Locate the cell with the specified text and output its (X, Y) center coordinate. 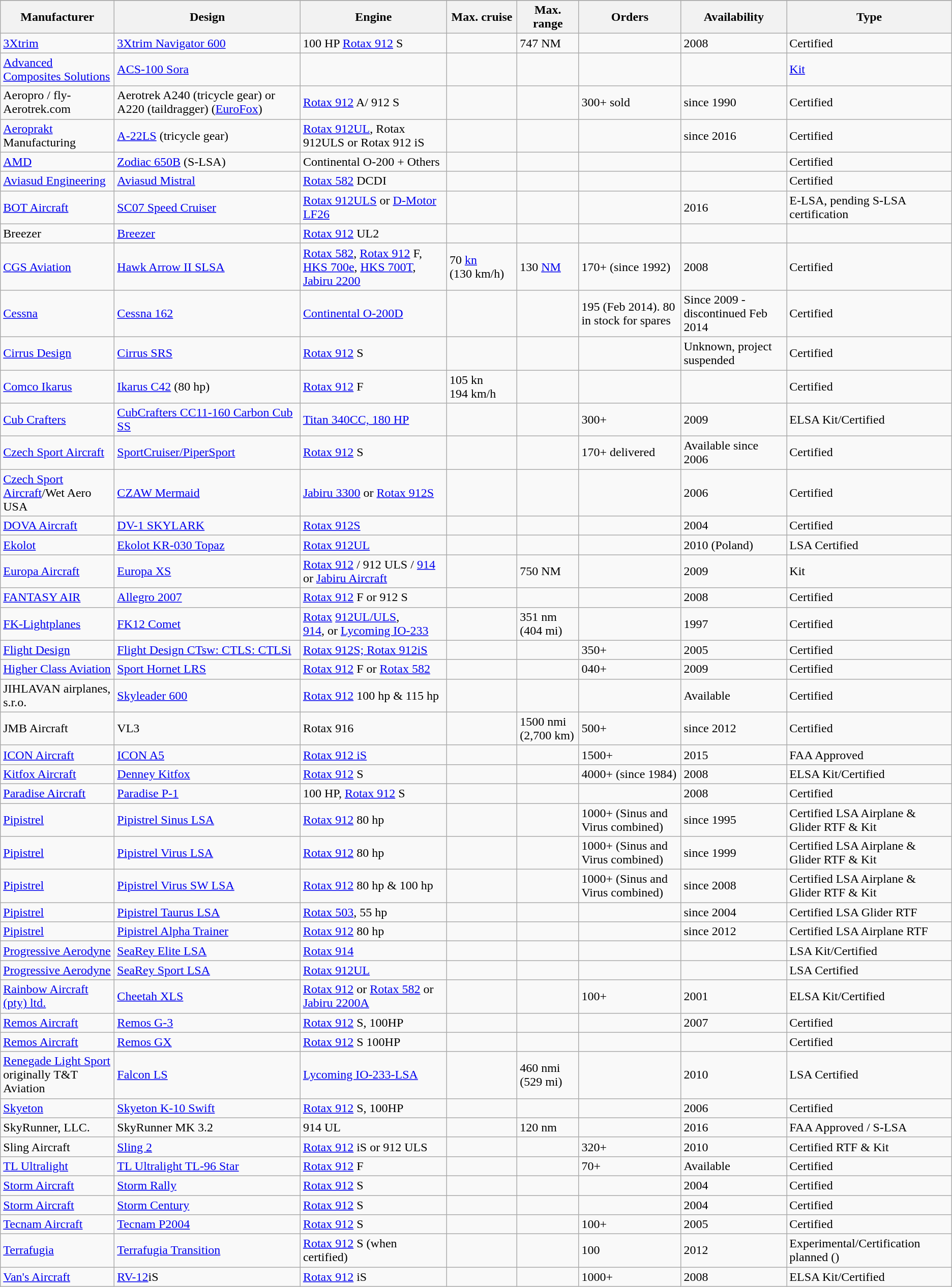
Flight Design (57, 650)
Rotax 912UL, Rotax 912ULS or Rotax 912 iS (373, 135)
Rotax 912 / 912 ULS / 914 or Jabiru Aircraft (373, 572)
Sport Hornet LRS (207, 669)
320+ (630, 1147)
AMD (57, 162)
2001 (734, 997)
CGS Aviation (57, 266)
3Xtrim (57, 43)
195 (Feb 2014). 80 in stock for spares (630, 313)
Availability (734, 17)
BOT Aircraft (57, 207)
Aerotrek A240 (tricycle gear) or A220 (taildragger) (EuroFox) (207, 103)
Kitfox Aircraft (57, 774)
since 2004 (734, 912)
105 kn 194 km/h (482, 386)
Renegade Light Sportoriginally T&T Aviation (57, 1075)
Skyeton K-10 Swift (207, 1108)
Rotax 912S (373, 526)
Available since 2006 (734, 453)
2012 (734, 1251)
SkyRunner MK 3.2 (207, 1127)
Sling 2 (207, 1147)
100 HP Rotax 912 S (373, 43)
2010 (Poland) (734, 545)
CubCrafters CC11-160 Carbon Cub SS (207, 420)
Remos G-3 (207, 1023)
Rotax 912 A/ 912 S (373, 103)
1500+ (630, 755)
350+ (630, 650)
TL Ultralight TL-96 Star (207, 1166)
Tecnam P2004 (207, 1224)
Advanced Composites Solutions (57, 69)
Europa Aircraft (57, 572)
Cessna 162 (207, 313)
DV-1 SKYLARK (207, 526)
Unknown, project suspended (734, 353)
Ekolot KR-030 Topaz (207, 545)
since 1999 (734, 853)
since 2016 (734, 135)
Allegro 2007 (207, 597)
Rotax 912 UL2 (373, 233)
ICON A5 (207, 755)
70+ (630, 1166)
CZAW Mermaid (207, 493)
Since 2009 - discontinued Feb 2014 (734, 313)
SC07 Speed Cruiser (207, 207)
Cirrus Design (57, 353)
FAA Approved / S-LSA (869, 1127)
747 NM (548, 43)
TL Ultralight (57, 1166)
Skyeton (57, 1108)
Titan 340CC, 180 HP (373, 420)
since 2008 (734, 886)
Czech Sport Aircraft (57, 453)
Rotax 912 F or 912 S (373, 597)
Cessna (57, 313)
Terrafugia (57, 1251)
2007 (734, 1023)
since 1995 (734, 820)
JMB Aircraft (57, 728)
1997 (734, 623)
170+ (since 1992) (630, 266)
A-22LS (tricycle gear) (207, 135)
Aviasud Engineering (57, 181)
Tecnam Aircraft (57, 1224)
Terrafugia Transition (207, 1251)
Rotax 912 80 hp & 100 hp (373, 886)
ACS-100 Sora (207, 69)
Rotax 503, 55 hp (373, 912)
FK-Lightplanes (57, 623)
2015 (734, 755)
170+ delivered (630, 453)
300+ sold (630, 103)
Type (869, 17)
Higher Class Aviation (57, 669)
Sling Aircraft (57, 1147)
Cub Crafters (57, 420)
Rotax 912 iS or 912 ULS (373, 1147)
Certified LSA Glider RTF (869, 912)
460 nmi(529 mi) (548, 1075)
300+ (630, 420)
500+ (630, 728)
Pipistrel Sinus LSA (207, 820)
Aviasud Mistral (207, 181)
Pipistrel Taurus LSA (207, 912)
100 (630, 1251)
Rotax 912 S (when certified) (373, 1251)
Rotax 912 100 hp & 115 hp (373, 696)
Pipistrel Alpha Trainer (207, 932)
Aeroprakt Manufacturing (57, 135)
Lycoming IO-233-LSA (373, 1075)
Storm Century (207, 1205)
100 HP, Rotax 912 S (373, 793)
VL3 (207, 728)
JIHLAVAN airplanes, s.r.o. (57, 696)
Zodiac 650B (S-LSA) (207, 162)
Falcon LS (207, 1075)
Van's Aircraft (57, 1277)
SkyRunner, LLC. (57, 1127)
Continental O-200D (373, 313)
Rotax 912ULS or D-Motor LF26 (373, 207)
914 UL (373, 1127)
Cirrus SRS (207, 353)
130 NM (548, 266)
Storm Rally (207, 1185)
Ekolot (57, 545)
SeaRey Sport LSA (207, 970)
Orders (630, 17)
FANTASY AIR (57, 597)
Experimental/Certification planned () (869, 1251)
Rotax 582 DCDI (373, 181)
Rotax 912 or Rotax 582 or Jabiru 2200A (373, 997)
Aeropro / fly-Aerotrek.com (57, 103)
FAA Approved (869, 755)
3Xtrim Navigator 600 (207, 43)
040+ (630, 669)
1500 nmi(2,700 km) (548, 728)
1000+ (630, 1277)
Jabiru 3300 or Rotax 912S (373, 493)
Engine (373, 17)
Certified RTF & Kit (869, 1147)
SportCruiser/PiperSport (207, 453)
Skyleader 600 (207, 696)
Rotax 582, Rotax 912 F, HKS 700e, HKS 700T, Jabiru 2200 (373, 266)
Flight Design CTsw: CTLS: CTLSi (207, 650)
FK12 Comet (207, 623)
Hawk Arrow II SLSA (207, 266)
Max. range (548, 17)
Paradise P-1 (207, 793)
120 nm (548, 1127)
Pipistrel Virus SW LSA (207, 886)
Rotax 912 S 100HP (373, 1042)
Europa XS (207, 572)
Manufacturer (57, 17)
E-LSA, pending S-LSA certification (869, 207)
Cheetah XLS (207, 997)
Continental O-200 + Others (373, 162)
Remos GX (207, 1042)
since 1990 (734, 103)
Ikarus C42 (80 hp) (207, 386)
ICON Aircraft (57, 755)
Rotax 912S; Rotax 912iS (373, 650)
DOVA Aircraft (57, 526)
SeaRey Elite LSA (207, 951)
Rotax 912UL/ULS,914, or Lycoming IO-233 (373, 623)
Max. cruise (482, 17)
351 nm(404 mi) (548, 623)
Certified LSA Airplane RTF (869, 932)
RV-12iS (207, 1277)
Rainbow Aircraft (pty) ltd. (57, 997)
Comco Ikarus (57, 386)
750 NM (548, 572)
LSA Kit/Certified (869, 951)
4000+ (since 1984) (630, 774)
Denney Kitfox (207, 774)
Rotax 912 F or Rotax 582 (373, 669)
Design (207, 17)
Rotax 914 (373, 951)
70 kn (130 km/h) (482, 266)
Pipistrel Virus LSA (207, 853)
Rotax 916 (373, 728)
Paradise Aircraft (57, 793)
Czech Sport Aircraft/Wet Aero USA (57, 493)
